Scan for the cell matching the given text and deliver its (X, Y) coordinate at center. 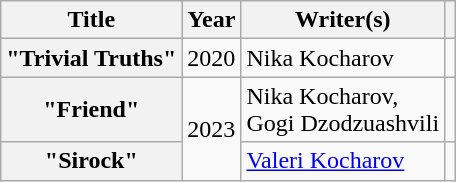
2020 (212, 58)
Nika Kocharov,Gogi Dzodzuashvili (343, 110)
Nika Kocharov (343, 58)
Title (92, 20)
"Trivial Truths" (92, 58)
"Friend" (92, 110)
2023 (212, 128)
"Sirock" (92, 161)
Writer(s) (343, 20)
Valeri Kocharov (343, 161)
Year (212, 20)
